Pinpoint the cell where the given text exists, returning its (x, y) midpoint coordinate. 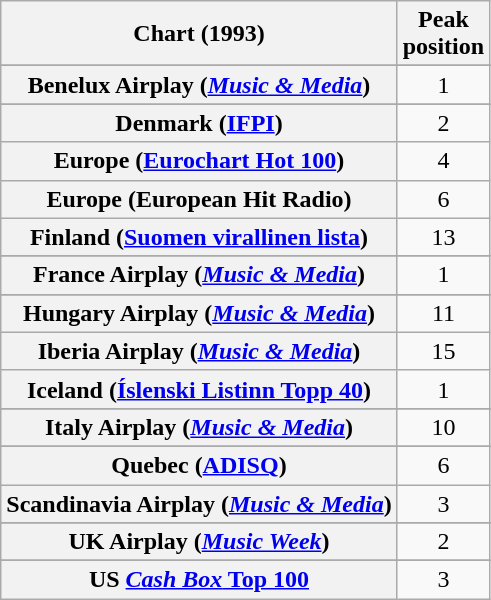
Scandinavia Airplay (Music & Media) (199, 503)
Iceland (Íslenski Listinn Topp 40) (199, 389)
UK Airplay (Music Week) (199, 542)
Europe (European Hit Radio) (199, 199)
Finland (Suomen virallinen lista) (199, 237)
13 (443, 237)
France Airplay (Music & Media) (199, 275)
Denmark (IFPI) (199, 123)
Iberia Airplay (Music & Media) (199, 351)
Chart (1993) (199, 34)
10 (443, 427)
US Cash Box Top 100 (199, 580)
Italy Airplay (Music & Media) (199, 427)
Benelux Airplay (Music & Media) (199, 85)
Europe (Eurochart Hot 100) (199, 161)
4 (443, 161)
Quebec (ADISQ) (199, 465)
15 (443, 351)
Hungary Airplay (Music & Media) (199, 313)
Peakposition (443, 34)
11 (443, 313)
